Provide the (x, y) coordinate of the cell's center where the given text is located.  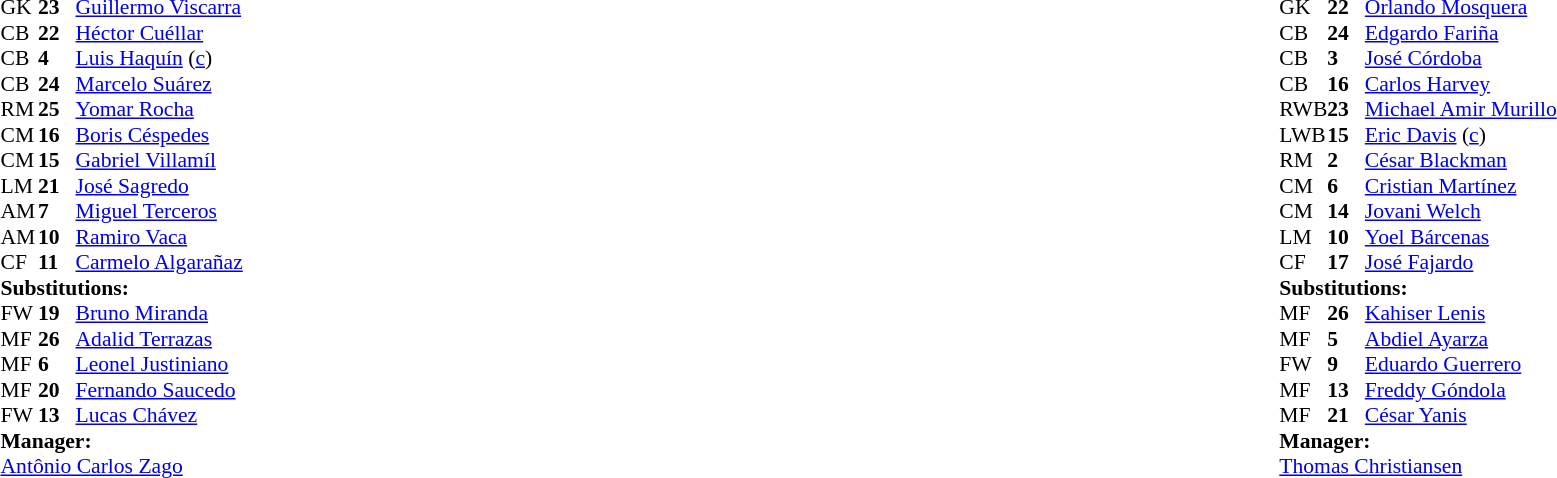
14 (1346, 211)
Eric Davis (c) (1461, 135)
11 (57, 263)
Miguel Terceros (160, 211)
Héctor Cuéllar (160, 33)
7 (57, 211)
9 (1346, 365)
Yomar Rocha (160, 109)
Lucas Chávez (160, 415)
Adalid Terrazas (160, 339)
César Yanis (1461, 415)
19 (57, 313)
23 (1346, 109)
Boris Céspedes (160, 135)
Carlos Harvey (1461, 84)
Jovani Welch (1461, 211)
2 (1346, 161)
LWB (1303, 135)
25 (57, 109)
Bruno Miranda (160, 313)
5 (1346, 339)
Kahiser Lenis (1461, 313)
Ramiro Vaca (160, 237)
Fernando Saucedo (160, 390)
Leonel Justiniano (160, 365)
José Fajardo (1461, 263)
Gabriel Villamíl (160, 161)
Yoel Bárcenas (1461, 237)
17 (1346, 263)
Carmelo Algarañaz (160, 263)
Cristian Martínez (1461, 186)
Michael Amir Murillo (1461, 109)
Eduardo Guerrero (1461, 365)
José Sagredo (160, 186)
Marcelo Suárez (160, 84)
Luis Haquín (c) (160, 59)
José Córdoba (1461, 59)
22 (57, 33)
3 (1346, 59)
20 (57, 390)
4 (57, 59)
RWB (1303, 109)
Edgardo Fariña (1461, 33)
Abdiel Ayarza (1461, 339)
César Blackman (1461, 161)
Freddy Góndola (1461, 390)
